Return [X, Y] of the center of cell containing provided text 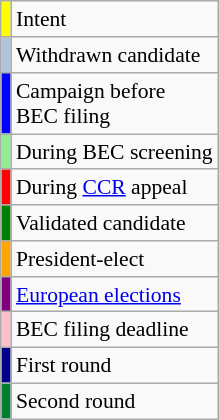
President-elect [114, 259]
European elections [114, 294]
Validated candidate [114, 223]
During CCR appeal [114, 187]
During BEC screening [114, 152]
Withdrawn candidate [114, 55]
Second round [114, 401]
Intent [114, 19]
First round [114, 365]
BEC filing deadline [114, 330]
Campaign beforeBEC filing [114, 104]
